Output the [x, y] coordinate of the center of the cell containing the given text.  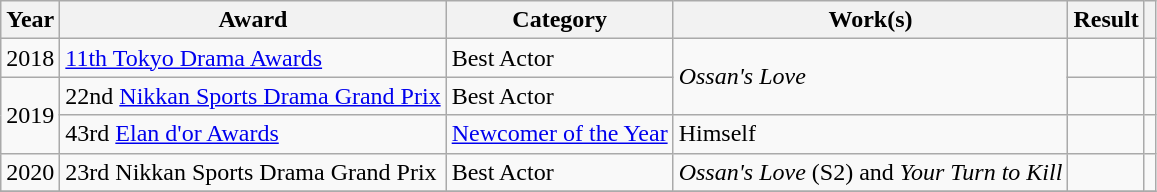
11th Tokyo Drama Awards [253, 58]
Himself [870, 134]
Award [253, 20]
22nd Nikkan Sports Drama Grand Prix [253, 96]
Category [560, 20]
Year [30, 20]
2020 [30, 172]
43rd Elan d'or Awards [253, 134]
Work(s) [870, 20]
23rd Nikkan Sports Drama Grand Prix [253, 172]
2019 [30, 115]
Result [1106, 20]
2018 [30, 58]
Ossan's Love [870, 77]
Ossan's Love (S2) and Your Turn to Kill [870, 172]
Newcomer of the Year [560, 134]
